Return the [X, Y] coordinate for the center point of the cell that contains the specified text.  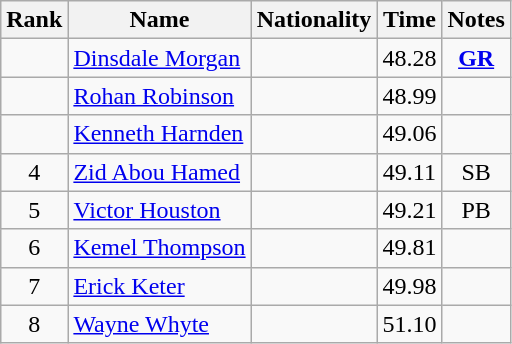
Time [410, 20]
48.28 [410, 58]
8 [34, 324]
4 [34, 172]
Dinsdale Morgan [160, 58]
SB [476, 172]
49.06 [410, 134]
Name [160, 20]
49.98 [410, 286]
Kenneth Harnden [160, 134]
Victor Houston [160, 210]
7 [34, 286]
Notes [476, 20]
49.81 [410, 248]
Rank [34, 20]
5 [34, 210]
49.11 [410, 172]
PB [476, 210]
Rohan Robinson [160, 96]
Kemel Thompson [160, 248]
48.99 [410, 96]
Zid Abou Hamed [160, 172]
51.10 [410, 324]
49.21 [410, 210]
6 [34, 248]
Nationality [314, 20]
Erick Keter [160, 286]
GR [476, 58]
Wayne Whyte [160, 324]
